Pinpoint the cell where the given text exists, returning its [X, Y] midpoint coordinate. 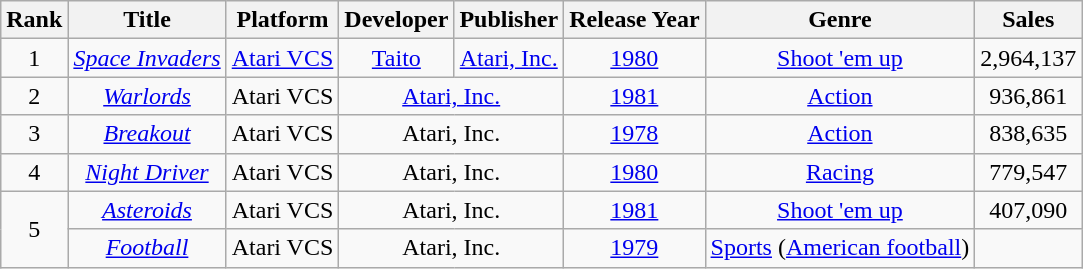
Asteroids [147, 210]
Release Year [634, 20]
5 [34, 229]
4 [34, 172]
Genre [840, 20]
779,547 [1028, 172]
Racing [840, 172]
Warlords [147, 96]
3 [34, 134]
407,090 [1028, 210]
Title [147, 20]
Night Driver [147, 172]
Football [147, 248]
838,635 [1028, 134]
Developer [396, 20]
Taito [396, 58]
2 [34, 96]
Publisher [509, 20]
Sports (American football) [840, 248]
Breakout [147, 134]
Sales [1028, 20]
1 [34, 58]
Rank [34, 20]
1979 [634, 248]
Platform [282, 20]
936,861 [1028, 96]
Space Invaders [147, 58]
2,964,137 [1028, 58]
1978 [634, 134]
